Return the [X, Y] coordinate for the center point of the cell that contains the specified text.  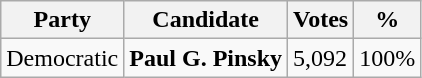
Candidate [206, 20]
Votes [321, 20]
Democratic [62, 58]
Party [62, 20]
100% [388, 58]
% [388, 20]
5,092 [321, 58]
Paul G. Pinsky [206, 58]
